Return [x, y] of the center of cell containing provided text 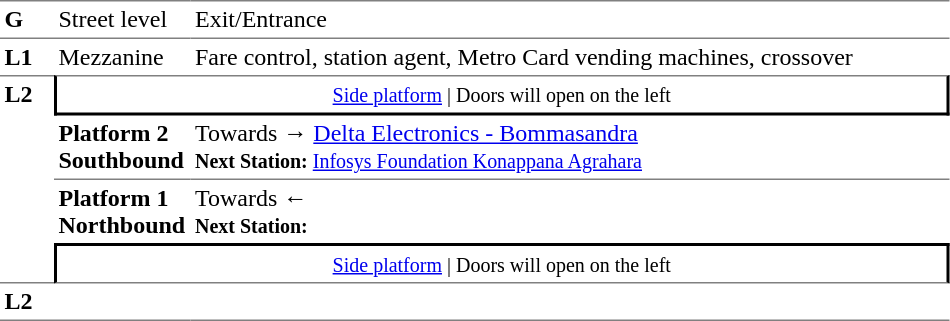
Towards → Delta Electronics - BommasandraNext Station: Infosys Foundation Konappana Agrahara [570, 148]
Mezzanine [122, 57]
Street level [122, 20]
Fare control, station agent, Metro Card vending machines, crossover [570, 57]
L2 [27, 179]
L1 [27, 57]
Platform 2Southbound [122, 148]
Towards ← Next Station: [570, 212]
Exit/Entrance [570, 20]
G [27, 20]
Platform 1Northbound [122, 212]
